Scan for the cell matching the given text and deliver its [X, Y] coordinate at center. 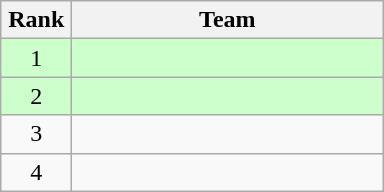
Team [228, 20]
Rank [36, 20]
1 [36, 58]
4 [36, 172]
2 [36, 96]
3 [36, 134]
